Detect which cell encompasses the target text, then output its (X, Y) center coordinate. 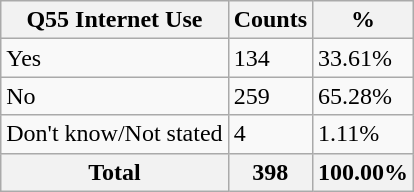
398 (270, 172)
100.00% (364, 172)
33.61% (364, 58)
65.28% (364, 96)
% (364, 20)
4 (270, 134)
Q55 Internet Use (114, 20)
Counts (270, 20)
Don't know/Not stated (114, 134)
No (114, 96)
259 (270, 96)
1.11% (364, 134)
134 (270, 58)
Yes (114, 58)
Total (114, 172)
